Locate the cell with the specified text and output its (x, y) center coordinate. 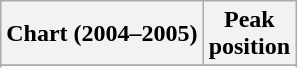
Peakposition (249, 34)
Chart (2004–2005) (102, 34)
